Capture the cell that displays the provided text and extract its [x, y] central coordinate. 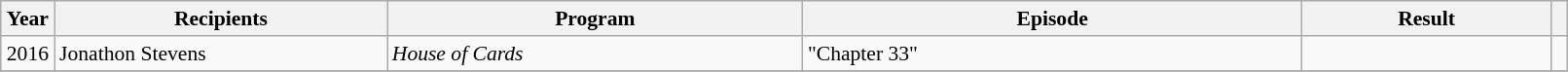
Year [27, 18]
"Chapter 33" [1053, 54]
House of Cards [596, 54]
Program [596, 18]
Episode [1053, 18]
Jonathon Stevens [221, 54]
Recipients [221, 18]
2016 [27, 54]
Result [1426, 18]
